Extract the (X, Y) coordinate from the center of the cell holding the provided text.  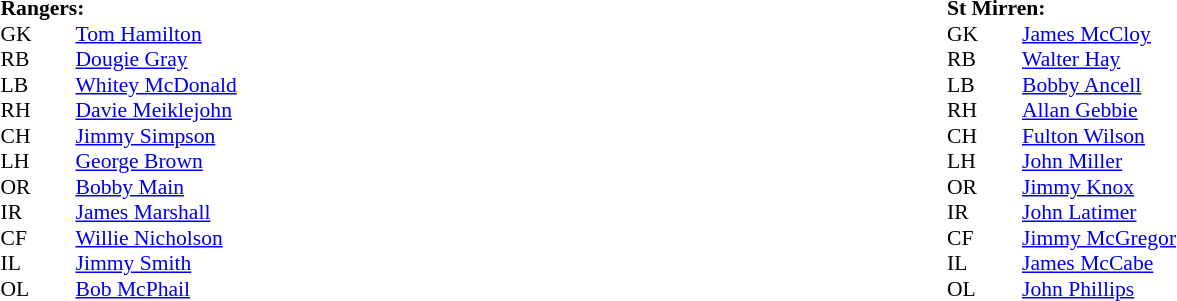
Fulton Wilson (1099, 136)
Davie Meiklejohn (156, 111)
Dougie Gray (156, 59)
Jimmy McGregor (1099, 238)
Jimmy Smith (156, 263)
Allan Gebbie (1099, 111)
James McCabe (1099, 263)
John Miller (1099, 161)
Jimmy Knox (1099, 187)
James Marshall (156, 213)
James McCloy (1099, 34)
Willie Nicholson (156, 238)
Bobby Ancell (1099, 85)
Whitey McDonald (156, 85)
Walter Hay (1099, 59)
Bobby Main (156, 187)
George Brown (156, 161)
Tom Hamilton (156, 34)
Jimmy Simpson (156, 136)
John Latimer (1099, 213)
